Provide the (X, Y) coordinate of the cell's center where the given text is located.  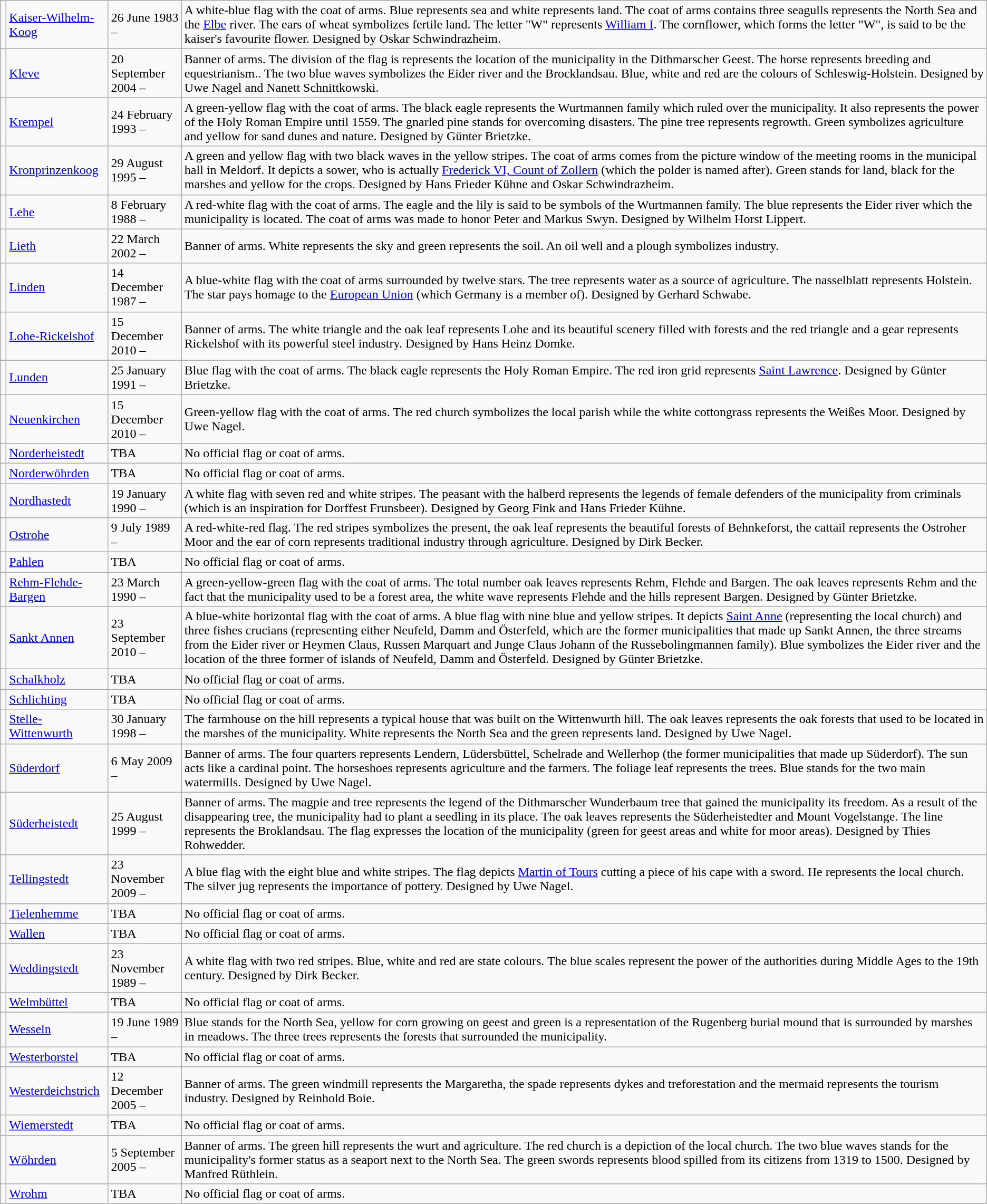
Ostrohe (57, 535)
Tellingstedt (57, 879)
Lohe-Rickelshof (57, 336)
23 March 1990 – (144, 590)
Süderdorf (57, 768)
Stelle-Wittenwurth (57, 727)
5 September 2005 – (144, 1160)
8 February 1988 – (144, 212)
19 June 1989 – (144, 1029)
Westerdeichstrich (57, 1091)
14 December 1987 – (144, 287)
Lieth (57, 246)
Kaiser-Wilhelm-Koog (57, 25)
23 November 1989 – (144, 968)
Wöhrden (57, 1160)
20 September 2004 – (144, 73)
Wiemerstedt (57, 1125)
Schlichting (57, 699)
Süderheistedt (57, 824)
6 May 2009 – (144, 768)
Linden (57, 287)
12 December 2005 – (144, 1091)
Norderheistedt (57, 453)
Lunden (57, 378)
Wrohm (57, 1194)
Sankt Annen (57, 638)
22 March 2002 – (144, 246)
Westerborstel (57, 1056)
Schalkholz (57, 679)
24 February 1993 – (144, 122)
23 September 2010 – (144, 638)
Norderwöhrden (57, 473)
Wallen (57, 933)
Krempel (57, 122)
Kronprinzenkoog (57, 170)
25 January 1991 – (144, 378)
Tielenhemme (57, 913)
Banner of arms. White represents the sky and green represents the soil. An oil well and a plough symbolizes industry. (584, 246)
29 August 1995 – (144, 170)
Welmbüttel (57, 1002)
23 November 2009 – (144, 879)
9 July 1989 – (144, 535)
Neuenkirchen (57, 419)
Weddingstedt (57, 968)
26 June 1983 – (144, 25)
19 January 1990 – (144, 500)
Lehe (57, 212)
Kleve (57, 73)
25 August 1999 – (144, 824)
Wesseln (57, 1029)
Pahlen (57, 562)
Rehm-Flehde-Bargen (57, 590)
Nordhastedt (57, 500)
30 January 1998 – (144, 727)
